Locate the cell with the specified text and output its [x, y] center coordinate. 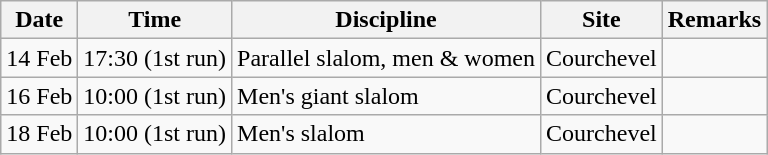
16 Feb [40, 96]
Remarks [714, 20]
Parallel slalom, men & women [386, 58]
Men's slalom [386, 134]
Site [602, 20]
Date [40, 20]
Discipline [386, 20]
18 Feb [40, 134]
17:30 (1st run) [155, 58]
Men's giant slalom [386, 96]
Time [155, 20]
14 Feb [40, 58]
